Output the (X, Y) coordinate of the center of the cell containing the given text.  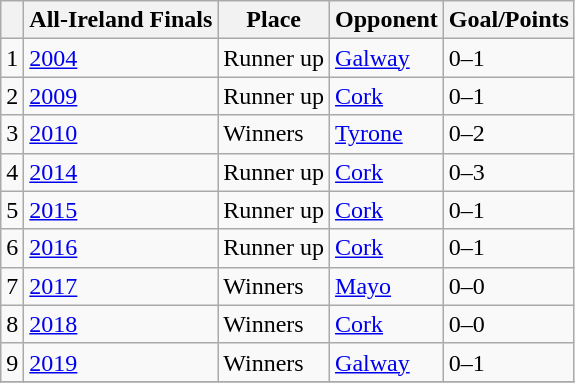
1 (12, 58)
2017 (121, 286)
Goal/Points (508, 20)
6 (12, 248)
2015 (121, 210)
2016 (121, 248)
2 (12, 96)
Place (274, 20)
0–3 (508, 172)
Opponent (387, 20)
0–2 (508, 134)
7 (12, 286)
4 (12, 172)
Tyrone (387, 134)
3 (12, 134)
2009 (121, 96)
All-Ireland Finals (121, 20)
Mayo (387, 286)
2019 (121, 362)
8 (12, 324)
9 (12, 362)
2018 (121, 324)
2010 (121, 134)
5 (12, 210)
2004 (121, 58)
2014 (121, 172)
